Pinpoint the cell where the given text exists, returning its (x, y) midpoint coordinate. 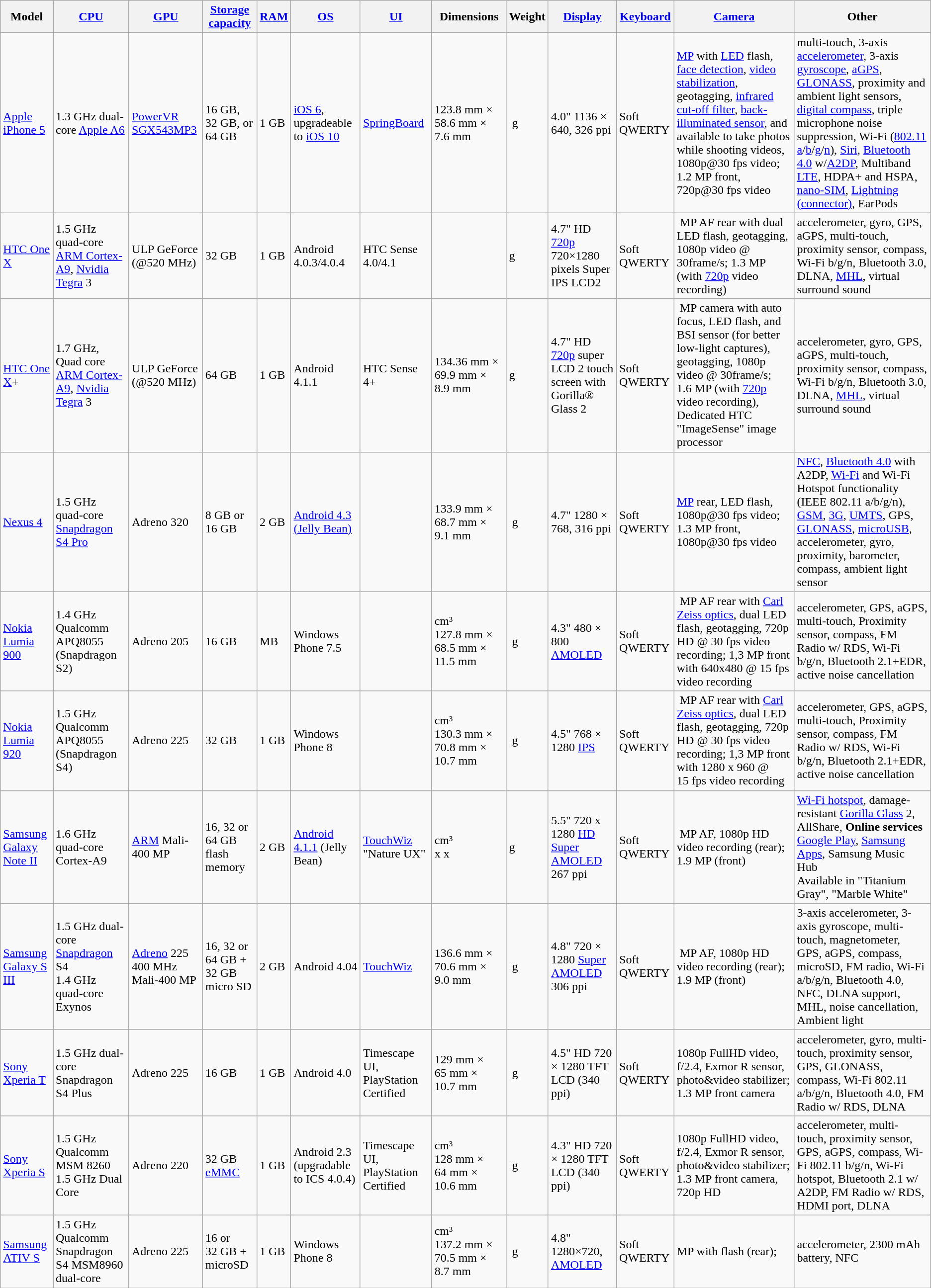
Apple iPhone 5 (27, 123)
16 or 32 GB + microSD (230, 1251)
Samsung Galaxy Note II (27, 847)
Nexus 4 (27, 522)
32 GB eMMC (230, 1165)
cm³ x x (469, 847)
1.6 GHz quad-core Cortex-A9 (91, 847)
Nokia Lumia 900 (27, 641)
MP AF rear with dual LED flash, geotagging, 1080p video @ 30frame/s; 1.3 MP (with 720p video recording) (734, 256)
Weight (527, 17)
1.5 GHz dual-core Snapdragon S41.4 GHz quad-core Exynos (91, 966)
123.8 mm × 58.6 mm × 7.6 mm (469, 123)
129 mm × 65 mm × 10.7 mm (469, 1073)
Windows Phone 7.5 (325, 641)
8 GB or 16 GB (230, 522)
136.6 mm × 70.6 mm × 9.0 mm (469, 966)
Model (27, 17)
134.36 mm × 69.9 mm × 8.9 mm (469, 375)
Samsung Galaxy S III (27, 966)
cm³ 130.3 mm × 70.8 mm × 10.7 mm (469, 741)
1.5 GHz quad-core ARM Cortex-A9, Nvidia Tegra 3 (91, 256)
4.7" 1280 × 768, 316 ppi (582, 522)
Sony Xperia S (27, 1165)
Keyboard (646, 17)
1.5 GHz quad-core Snapdragon S4 Pro (91, 522)
cm³ 137.2 mm × 70.5 mm × 8.7 mm (469, 1251)
accelerometer, 2300 mAh battery, NFC (862, 1251)
Samsung ATIV S (27, 1251)
4.5" 768 × 1280 IPS (582, 741)
cm³ 127.8 mm × 68.5 mm × 11.5 mm (469, 641)
Camera (734, 17)
64 GB (230, 375)
Android 4.3 (Jelly Bean) (325, 522)
1.3 GHz dual-core Apple A6 (91, 123)
TouchWiz "Nature UX" (396, 847)
cm³ 128 mm × 64 mm × 10.6 mm (469, 1165)
UI (396, 17)
MP rear, LED flash, 1080p@30 fps video; 1.3 MP front, 1080p@30 fps video (734, 522)
4.7" HD 720p 720×1280 pixels Super IPS LCD2 (582, 256)
1.5 GHz Qualcomm Snapdragon S4 MSM8960 dual-core (91, 1251)
4.8" 720 × 1280 Super AMOLED 306 ppi (582, 966)
iOS 6, upgradeable to iOS 10 (325, 123)
Android 4.1.1 (325, 375)
MP AF rear with Carl Zeiss optics, dual LED flash, geotagging, 720p HD @ 30 fps video recording; 1,3 MP front with 640x480 @ 15 fps video recording (734, 641)
1080p FullHD video, f/2.4, Exmor R sensor, photo&video stabilizer; 1.3 MP front camera (734, 1073)
Sony Xperia T (27, 1073)
OS (325, 17)
5.5" 720 x 1280 HD Super AMOLED 267 ppi (582, 847)
16, 32 or 64 GB + 32 GB micro SD (230, 966)
Android 4.0.3/4.0.4 (325, 256)
1.5 GHz Qualcomm APQ8055 (Snapdragon S4) (91, 741)
PowerVR SGX543MP3 (166, 123)
Android 4.0 (325, 1073)
1.5 GHz Qualcomm MSM 8260 1.5 GHz Dual Core (91, 1165)
Nokia Lumia 920 (27, 741)
MB (274, 641)
HTC Sense 4+ (396, 375)
RAM (274, 17)
1.7 GHz, Quad core ARM Cortex-A9, Nvidia Tegra 3 (91, 375)
accelerometer, gyro, multi-touch, proximity sensor, GPS, GLONASS, compass, Wi-Fi 802.11 a/b/g/n, Bluetooth 4.0, FM Radio w/ RDS, DLNA (862, 1073)
Storage capacity (230, 17)
Android 2.3 (upgradable to ICS 4.0.4) (325, 1165)
Dimensions (469, 17)
4.0" 1136 × 640, 326 ppi (582, 123)
4.3" 480 × 800 AMOLED (582, 641)
HTC One X (27, 256)
1080p FullHD video, f/2.4, Exmor R sensor, photo&video stabilizer; 1.3 MP front camera, 720p HD (734, 1165)
Android 4.04 (325, 966)
Adreno 225 400 MHzMali-400 MP (166, 966)
MP with flash (rear); (734, 1251)
Adreno 205 (166, 641)
Display (582, 17)
4.8" 1280×720,AMOLED (582, 1251)
16, 32 or 64 GB flash memory (230, 847)
Adreno 320 (166, 522)
TouchWiz (396, 966)
ARM Mali-400 MP (166, 847)
1.4 GHz Qualcomm APQ8055 (Snapdragon S2) (91, 641)
4.3" HD 720 × 1280 TFT LCD (340 ppi) (582, 1165)
HTC One X+ (27, 375)
1.5 GHz dual-core Snapdragon S4 Plus (91, 1073)
CPU (91, 17)
Adreno 220 (166, 1165)
HTC Sense 4.0/4.1 (396, 256)
Android 4.1.1 (Jelly Bean) (325, 847)
GPU (166, 17)
4.5" HD 720 × 1280 TFT LCD (340 ppi) (582, 1073)
16 GB, 32 GB, or 64 GB (230, 123)
Other (862, 17)
SpringBoard (396, 123)
4.7" HD 720p super LCD 2 touch screen with Gorilla® Glass 2 (582, 375)
133.9 mm × 68.7 mm × 9.1 mm (469, 522)
